Detect which cell encompasses the target text, then output its (x, y) center coordinate. 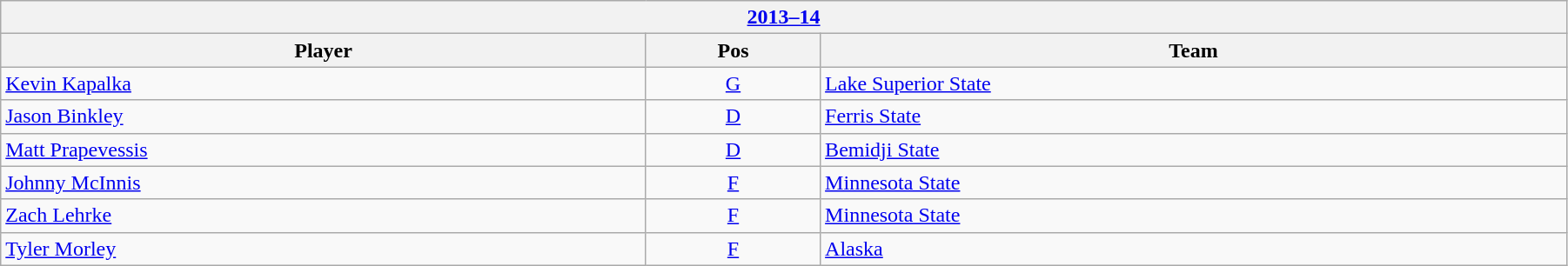
Lake Superior State (1194, 83)
Johnny McInnis (324, 183)
Bemidji State (1194, 150)
Tyler Morley (324, 249)
Zach Lehrke (324, 216)
G (733, 83)
Team (1194, 50)
Player (324, 50)
Jason Binkley (324, 116)
Kevin Kapalka (324, 83)
2013–14 (784, 17)
Matt Prapevessis (324, 150)
Pos (733, 50)
Alaska (1194, 249)
Ferris State (1194, 116)
